Determine the (X, Y) coordinate at the center of the cell enclosing the given text.  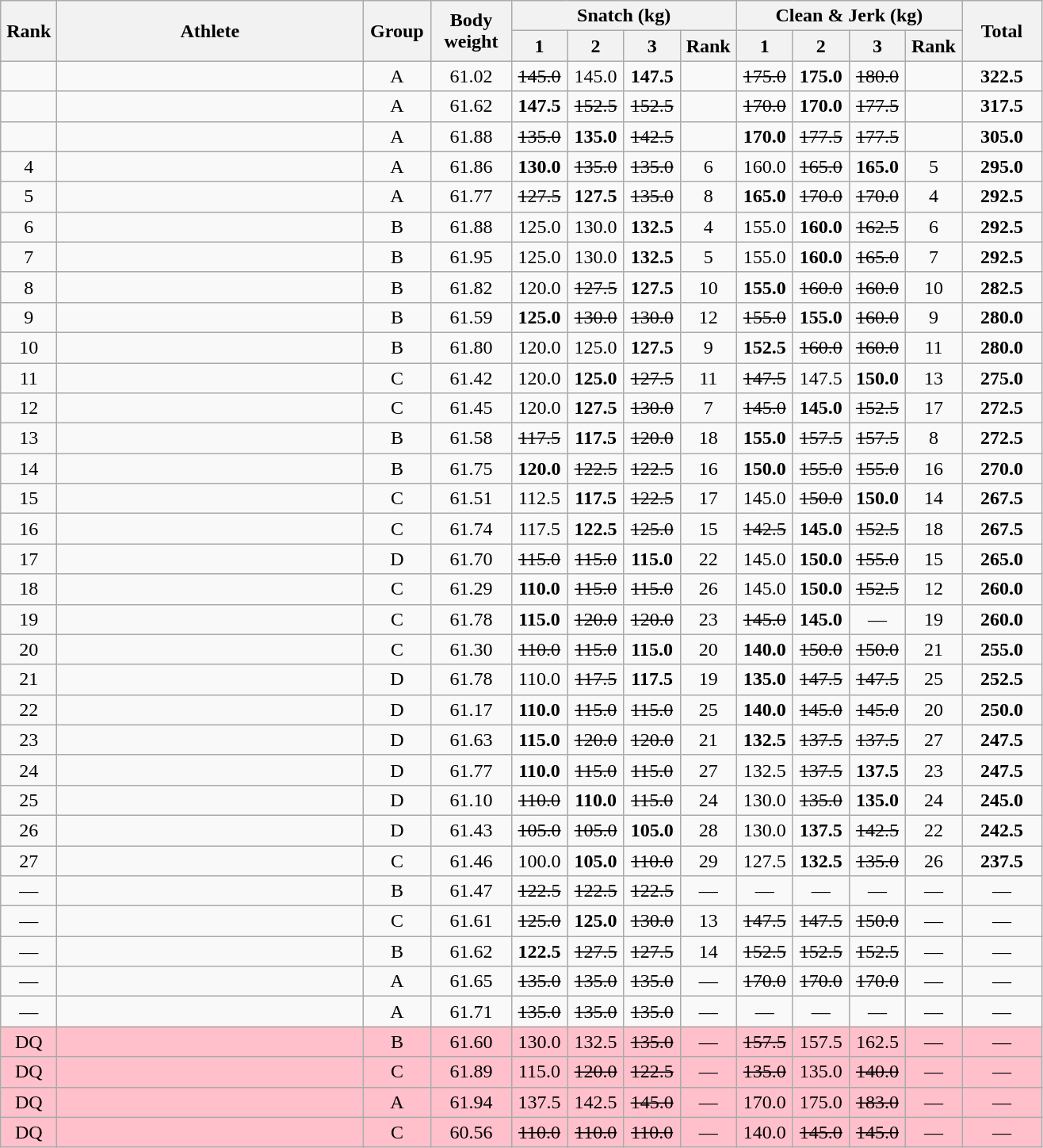
61.95 (471, 257)
61.47 (471, 891)
295.0 (1002, 166)
61.10 (471, 800)
61.58 (471, 438)
61.46 (471, 860)
61.59 (471, 317)
252.5 (1002, 679)
61.80 (471, 347)
100.0 (539, 860)
61.60 (471, 1042)
61.86 (471, 166)
61.71 (471, 1012)
317.5 (1002, 106)
Athlete (210, 31)
61.74 (471, 529)
61.70 (471, 559)
282.5 (1002, 287)
180.0 (877, 76)
Clean & Jerk (kg) (849, 16)
61.45 (471, 408)
Group (397, 31)
61.02 (471, 76)
250.0 (1002, 710)
Snatch (kg) (624, 16)
61.61 (471, 921)
112.5 (539, 499)
183.0 (877, 1102)
61.75 (471, 469)
305.0 (1002, 136)
Total (1002, 31)
242.5 (1002, 830)
61.17 (471, 710)
270.0 (1002, 469)
61.43 (471, 830)
61.29 (471, 589)
29 (709, 860)
61.94 (471, 1102)
60.56 (471, 1132)
61.42 (471, 378)
61.30 (471, 649)
265.0 (1002, 559)
61.63 (471, 740)
61.82 (471, 287)
275.0 (1002, 378)
61.65 (471, 982)
245.0 (1002, 800)
322.5 (1002, 76)
255.0 (1002, 649)
Body weight (471, 31)
237.5 (1002, 860)
61.89 (471, 1072)
61.51 (471, 499)
28 (709, 830)
